Determine the [X, Y] coordinate at the center of the cell enclosing the given text.  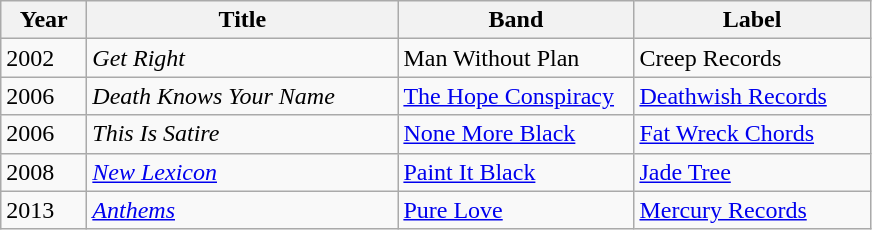
Year [44, 20]
Label [752, 20]
Death Knows Your Name [242, 96]
Title [242, 20]
This Is Satire [242, 134]
Jade Tree [752, 172]
Man Without Plan [516, 58]
Fat Wreck Chords [752, 134]
Mercury Records [752, 210]
Creep Records [752, 58]
Anthems [242, 210]
Get Right [242, 58]
Deathwish Records [752, 96]
2008 [44, 172]
Band [516, 20]
None More Black [516, 134]
2002 [44, 58]
Paint It Black [516, 172]
Pure Love [516, 210]
New Lexicon [242, 172]
2013 [44, 210]
The Hope Conspiracy [516, 96]
